Locate the cell with the specified text and output its (x, y) center coordinate. 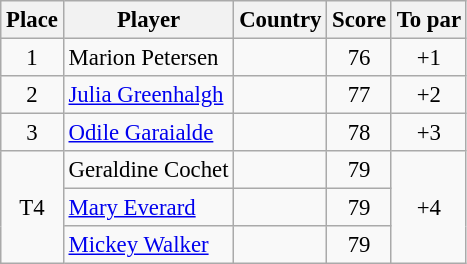
+2 (428, 95)
3 (32, 133)
Country (280, 20)
+1 (428, 58)
+3 (428, 133)
Place (32, 20)
T4 (32, 208)
Marion Petersen (148, 58)
Geraldine Cochet (148, 170)
1 (32, 58)
Player (148, 20)
To par (428, 20)
Mickey Walker (148, 245)
Julia Greenhalgh (148, 95)
Mary Everard (148, 208)
77 (360, 95)
76 (360, 58)
2 (32, 95)
78 (360, 133)
Score (360, 20)
Odile Garaialde (148, 133)
+4 (428, 208)
